Locate the cell with the specified text and output its [x, y] center coordinate. 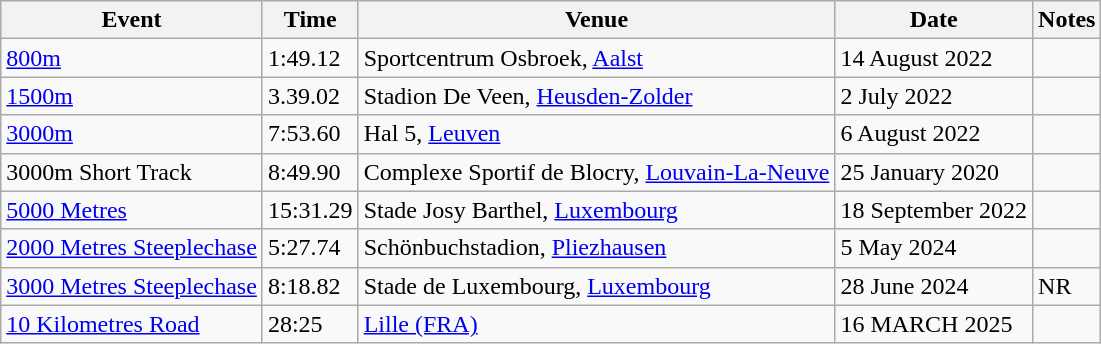
2 July 2022 [934, 96]
Schönbuchstadion, Pliezhausen [596, 248]
8:18.82 [310, 286]
3.39.02 [310, 96]
Event [132, 20]
3000 Metres Steeplechase [132, 286]
28 June 2024 [934, 286]
Lille (FRA) [596, 324]
Hal 5, Leuven [596, 134]
25 January 2020 [934, 172]
Stadion De Veen, Heusden-Zolder [596, 96]
5000 Metres [132, 210]
3000m [132, 134]
10 Kilometres Road [132, 324]
1:49.12 [310, 58]
Complexe Sportif de Blocry, Louvain-La-Neuve [596, 172]
Stade Josy Barthel, Luxembourg [596, 210]
2000 Metres Steeplechase [132, 248]
16 MARCH 2025 [934, 324]
14 August 2022 [934, 58]
3000m Short Track [132, 172]
7:53.60 [310, 134]
800m [132, 58]
Date [934, 20]
15:31.29 [310, 210]
Time [310, 20]
Venue [596, 20]
NR [1067, 286]
8:49.90 [310, 172]
28:25 [310, 324]
Stade de Luxembourg, Luxembourg [596, 286]
5:27.74 [310, 248]
6 August 2022 [934, 134]
18 September 2022 [934, 210]
Sportcentrum Osbroek, Aalst [596, 58]
5 May 2024 [934, 248]
Notes [1067, 20]
1500m [132, 96]
